Provide the (x, y) coordinate of the cell's center where the given text is located.  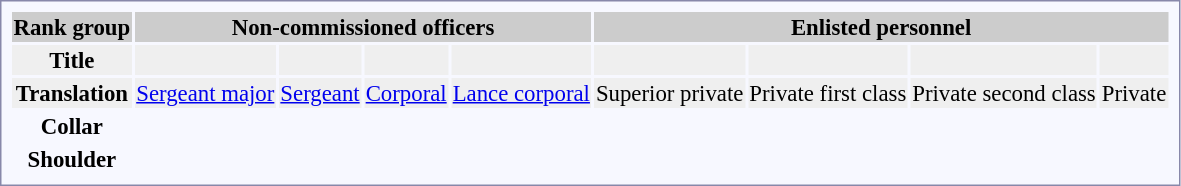
Private (1134, 93)
Lance corporal (521, 93)
Title (72, 60)
Shoulder (72, 159)
Enlisted personnel (880, 27)
Private second class (1004, 93)
Sergeant major (206, 93)
Rank group (72, 27)
Sergeant (320, 93)
Superior private (669, 93)
Collar (72, 126)
Private first class (828, 93)
Non-commissioned officers (364, 27)
Translation (72, 93)
Corporal (406, 93)
